Extract the (x, y) coordinate from the center of the cell holding the provided text.  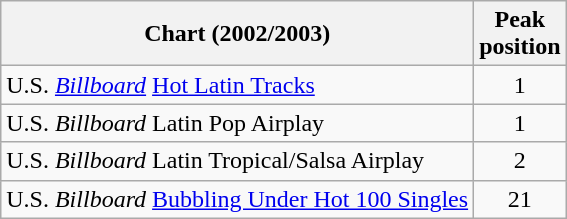
2 (520, 161)
U.S. Billboard Bubbling Under Hot 100 Singles (238, 199)
Peakposition (520, 34)
U.S. Billboard Latin Pop Airplay (238, 123)
U.S. Billboard Hot Latin Tracks (238, 85)
21 (520, 199)
Chart (2002/2003) (238, 34)
U.S. Billboard Latin Tropical/Salsa Airplay (238, 161)
